Scan for the cell matching the given text and deliver its [x, y] coordinate at center. 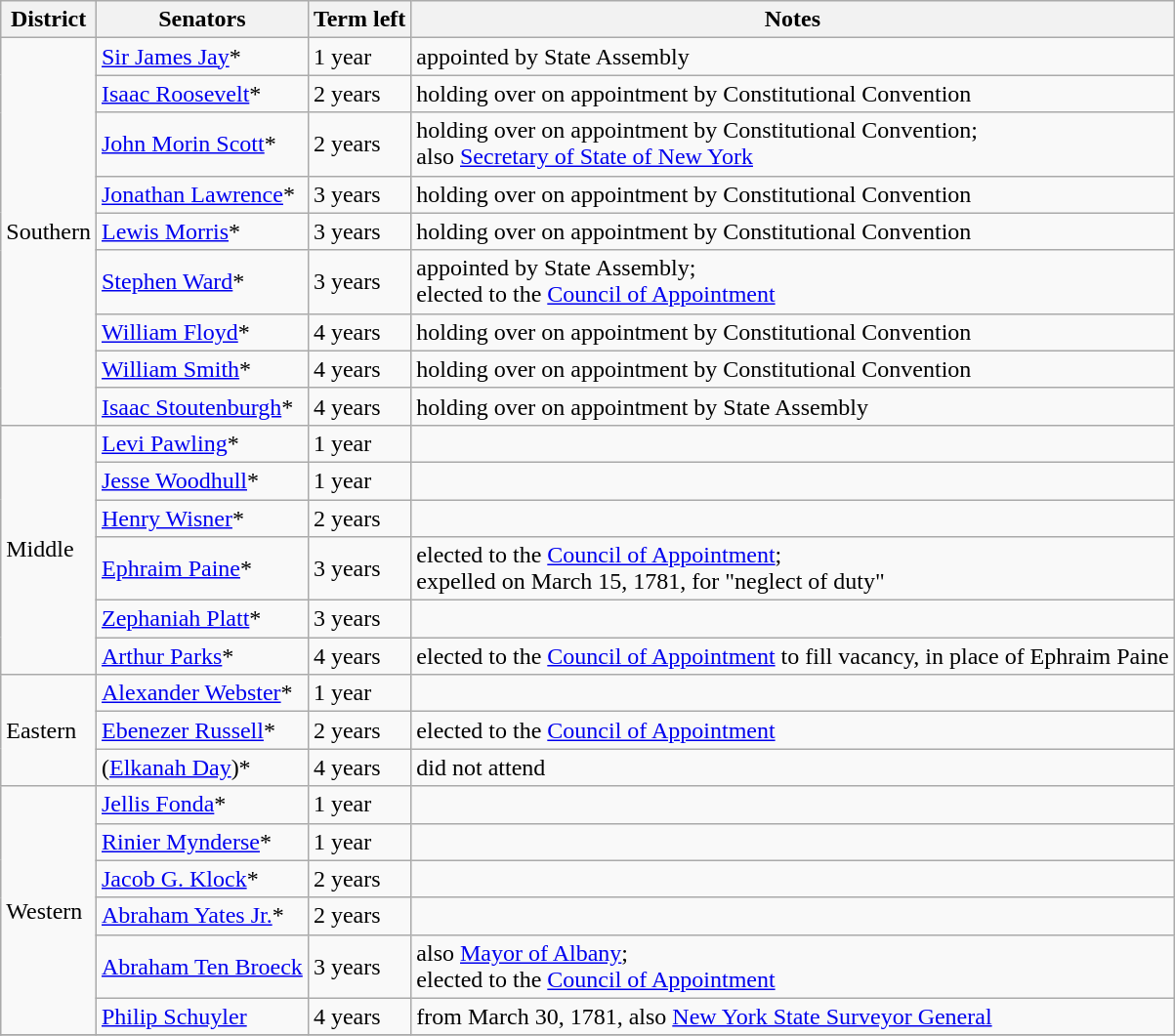
Senators [201, 20]
Philip Schuyler [201, 1016]
Jonathan Lawrence* [201, 194]
Henry Wisner* [201, 518]
elected to the Council of Appointment to fill vacancy, in place of Ephraim Paine [793, 656]
Stephen Ward* [201, 281]
Abraham Ten Broeck [201, 967]
Abraham Yates Jr.* [201, 916]
Jellis Fonda* [201, 805]
Rinier Mynderse* [201, 842]
Term left [359, 20]
Lewis Morris* [201, 231]
elected to the Council of Appointment; expelled on March 15, 1781, for "neglect of duty" [793, 568]
Arthur Parks* [201, 656]
Isaac Stoutenburgh* [201, 406]
John Morin Scott* [201, 145]
Sir James Jay* [201, 57]
Jacob G. Klock* [201, 879]
District [49, 20]
Alexander Webster* [201, 693]
Southern [49, 232]
also Mayor of Albany; elected to the Council of Appointment [793, 967]
from March 30, 1781, also New York State Surveyor General [793, 1016]
Middle [49, 549]
appointed by State Assembly; elected to the Council of Appointment [793, 281]
holding over on appointment by State Assembly [793, 406]
Jesse Woodhull* [201, 480]
Notes [793, 20]
Western [49, 910]
William Smith* [201, 369]
William Floyd* [201, 332]
(Elkanah Day)* [201, 767]
Eastern [49, 730]
did not attend [793, 767]
Ebenezer Russell* [201, 730]
Isaac Roosevelt* [201, 94]
Zephaniah Platt* [201, 619]
Levi Pawling* [201, 443]
holding over on appointment by Constitutional Convention; also Secretary of State of New York [793, 145]
elected to the Council of Appointment [793, 730]
Ephraim Paine* [201, 568]
appointed by State Assembly [793, 57]
